Identify which cell holds the provided text, then report its (X, Y) central coordinate. 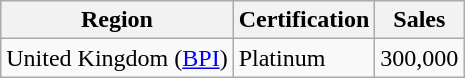
Region (117, 20)
300,000 (420, 58)
Sales (420, 20)
Platinum (304, 58)
United Kingdom (BPI) (117, 58)
Certification (304, 20)
